Return [x, y] of the center of cell containing provided text 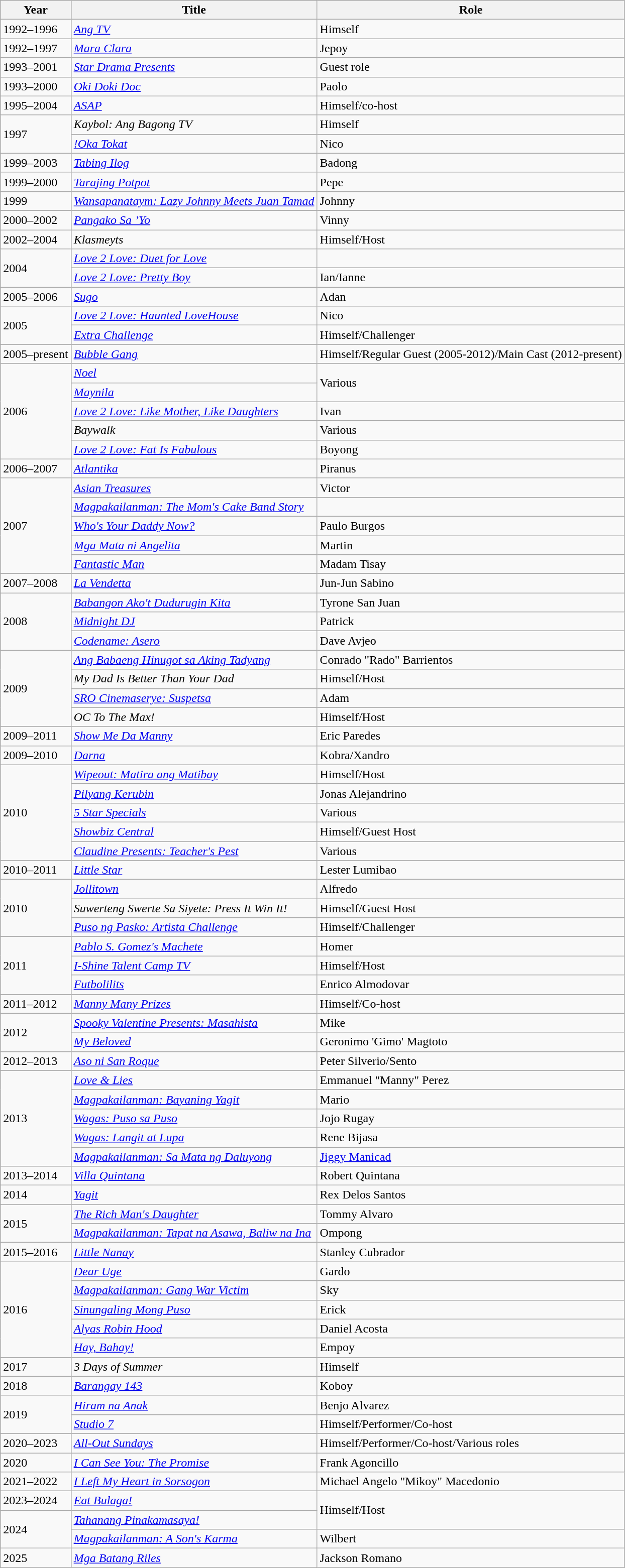
Tommy Alvaro [471, 1214]
Studio 7 [194, 1424]
2011 [36, 966]
Conrado "Rado" Barrientos [471, 660]
Codename: Asero [194, 641]
Sky [471, 1290]
Mike [471, 1023]
Love 2 Love: Fat Is Fabulous [194, 449]
Magpakailanman: A Son's Karma [194, 1539]
2017 [36, 1367]
2011–2012 [36, 1004]
Klasmeyts [194, 239]
Baywalk [194, 430]
Title [194, 10]
Ang Babaeng Hinugot sa Aking Tadyang [194, 660]
I-Shine Talent Camp TV [194, 966]
2008 [36, 622]
Paolo [471, 86]
Robert Quintana [471, 1176]
Ivan [471, 411]
Hay, Bahay! [194, 1348]
2013 [36, 1118]
Wansapanataym: Lazy Johnny Meets Juan Tamad [194, 201]
Midnight DJ [194, 622]
2007–2008 [36, 583]
Wilbert [471, 1539]
Boyong [471, 449]
1992–1996 [36, 29]
Frank Agoncillo [471, 1463]
2018 [36, 1386]
Love & Lies [194, 1080]
2019 [36, 1414]
Gardo [471, 1271]
I Can See You: The Promise [194, 1463]
Patrick [471, 622]
Wagas: Puso sa Puso [194, 1118]
Madam Tisay [471, 564]
Peter Silverio/Sento [471, 1061]
Magpakailanman: Sa Mata ng Daluyong [194, 1156]
2004 [36, 268]
2005–2006 [36, 297]
My Dad Is Better Than Your Dad [194, 679]
Ompong [471, 1233]
Darna [194, 755]
Sinungaling Mong Puso [194, 1309]
The Rich Man's Daughter [194, 1214]
2006 [36, 411]
Jiggy Manicad [471, 1156]
Who's Your Daddy Now? [194, 526]
2009–2010 [36, 755]
Tarajing Potpot [194, 182]
Manny Many Prizes [194, 1004]
Jepoy [471, 48]
Himself/Regular Guest (2005-2012)/Main Cast (2012-present) [471, 354]
2005–present [36, 354]
Asian Treasures [194, 488]
2002–2004 [36, 239]
2024 [36, 1529]
I Left My Heart in Sorsogon [194, 1482]
OC To The Max! [194, 717]
Piranus [471, 468]
Michael Angelo "Mikoy" Macedonio [471, 1482]
2020–2023 [36, 1443]
2013–2014 [36, 1176]
2010–2011 [36, 870]
Mga Mata ni Angelita [194, 545]
2023–2024 [36, 1501]
Noel [194, 373]
3 Days of Summer [194, 1367]
Victor [471, 488]
Himself/Co-host [471, 1004]
Little Nanay [194, 1252]
Babangon Ako't Dudurugin Kita [194, 602]
Magpakailanman: Bayaning Yagit [194, 1099]
Atlantika [194, 468]
Erick [471, 1309]
1993–2001 [36, 67]
Empoy [471, 1348]
Jun-Jun Sabino [471, 583]
Vinny [471, 220]
Adan [471, 297]
Pepe [471, 182]
Kobra/Xandro [471, 755]
Eric Paredes [471, 736]
5 Star Specials [194, 812]
Puso ng Pasko: Artista Challenge [194, 927]
Love 2 Love: Like Mother, Like Daughters [194, 411]
Claudine Presents: Teacher's Pest [194, 851]
My Beloved [194, 1042]
1999–2000 [36, 182]
2012–2013 [36, 1061]
Ang TV [194, 29]
1999 [36, 201]
Badong [471, 163]
Showbiz Central [194, 831]
Mara Clara [194, 48]
1993–2000 [36, 86]
2016 [36, 1309]
Futbolilits [194, 985]
Tyrone San Juan [471, 602]
1992–1997 [36, 48]
Oki Doki Doc [194, 86]
2020 [36, 1463]
Magpakailanman: The Mom's Cake Band Story [194, 507]
Jonas Alejandrino [471, 793]
Adam [471, 698]
Jojo Rugay [471, 1118]
Ian/Ianne [471, 278]
1997 [36, 134]
Barangay 143 [194, 1386]
Pangako Sa ’Yo [194, 220]
Sugo [194, 297]
Koboy [471, 1386]
Hiram na Anak [194, 1405]
Dave Avjeo [471, 641]
Villa Quintana [194, 1176]
2015–2016 [36, 1252]
Johnny [471, 201]
Love 2 Love: Pretty Boy [194, 278]
Himself/co-host [471, 105]
2007 [36, 526]
2012 [36, 1032]
Geronimo 'Gimo' Magtoto [471, 1042]
Alyas Robin Hood [194, 1329]
Homer [471, 946]
Stanley Cubrador [471, 1252]
Love 2 Love: Haunted LoveHouse [194, 316]
Pablo S. Gomez's Machete [194, 946]
Eat Bulaga! [194, 1501]
2009 [36, 688]
Guest role [471, 67]
Alfredo [471, 889]
Wagas: Langit at Lupa [194, 1137]
Tahanang Pinakamasaya! [194, 1520]
2014 [36, 1195]
Year [36, 10]
1995–2004 [36, 105]
Rene Bijasa [471, 1137]
2015 [36, 1224]
Star Drama Presents [194, 67]
Himself/Performer/Co-host/Various roles [471, 1443]
Mga Batang Riles [194, 1558]
Emmanuel "Manny" Perez [471, 1080]
1999–2003 [36, 163]
Little Star [194, 870]
Rex Delos Santos [471, 1195]
Yagit [194, 1195]
2005 [36, 325]
Himself/Performer/Co-host [471, 1424]
SRO Cinemaserye: Suspetsa [194, 698]
!Oka Tokat [194, 144]
All-Out Sundays [194, 1443]
Aso ni San Roque [194, 1061]
Dear Uge [194, 1271]
Tabing Ilog [194, 163]
Pilyang Kerubin [194, 793]
Extra Challenge [194, 335]
2000–2002 [36, 220]
Enrico Almodovar [471, 985]
Benjo Alvarez [471, 1405]
Daniel Acosta [471, 1329]
Maynila [194, 392]
Suwerteng Swerte Sa Siyete: Press It Win It! [194, 908]
Mario [471, 1099]
2021–2022 [36, 1482]
Magpakailanman: Tapat na Asawa, Baliw na Ina [194, 1233]
Magpakailanman: Gang War Victim [194, 1290]
Jackson Romano [471, 1558]
Martin [471, 545]
Love 2 Love: Duet for Love [194, 259]
Role [471, 10]
2009–2011 [36, 736]
Kaybol: Ang Bagong TV [194, 125]
Jollitown [194, 889]
Wipeout: Matira ang Matibay [194, 774]
Fantastic Man [194, 564]
La Vendetta [194, 583]
Spooky Valentine Presents: Masahista [194, 1023]
2025 [36, 1558]
Paulo Burgos [471, 526]
Lester Lumibao [471, 870]
ASAP [194, 105]
Bubble Gang [194, 354]
Show Me Da Manny [194, 736]
2006–2007 [36, 468]
